Locate the cell with the specified text and output its (x, y) center coordinate. 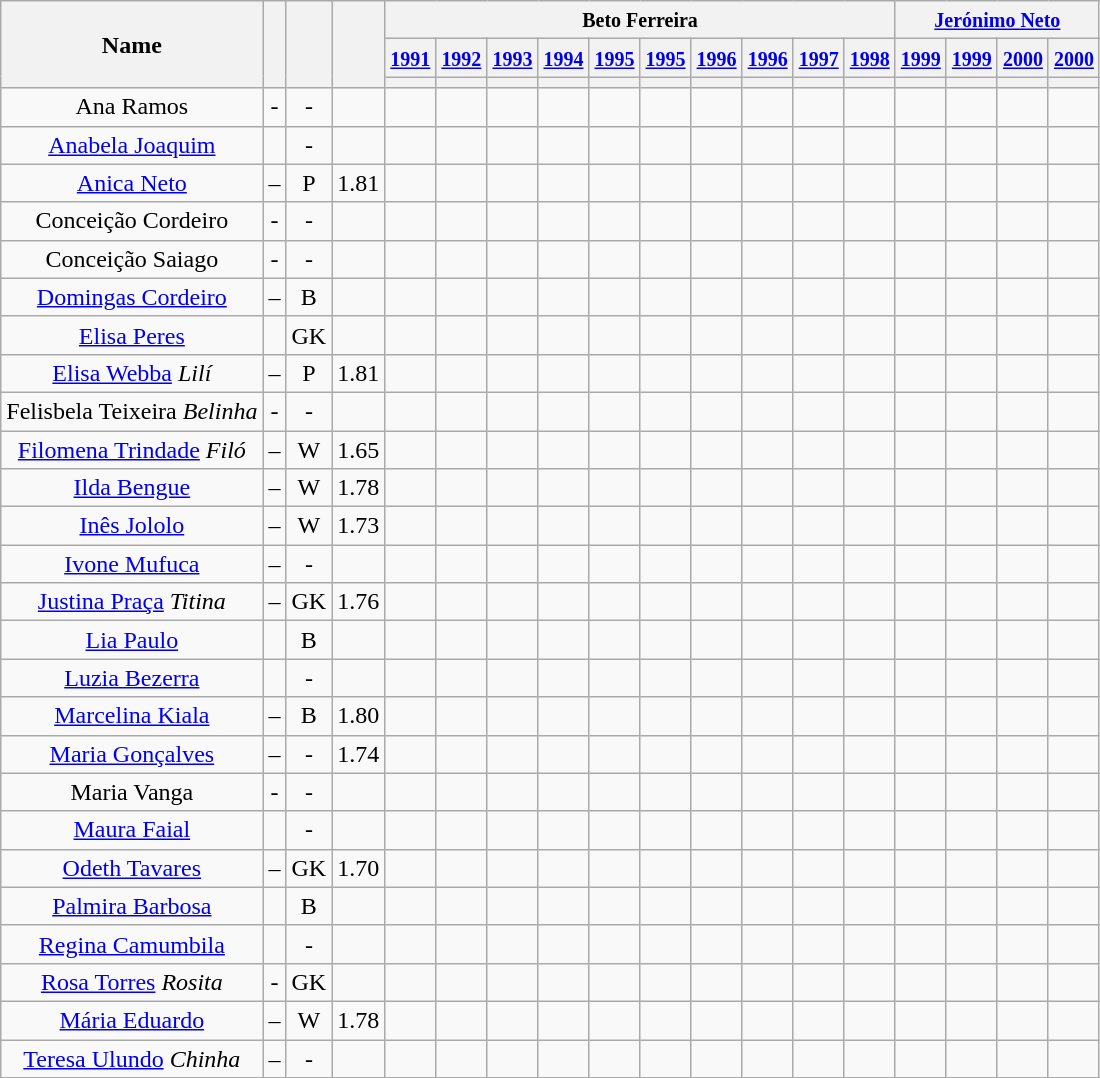
Odeth Tavares (132, 868)
1994 (564, 58)
Ana Ramos (132, 107)
Palmira Barbosa (132, 906)
Mária Eduardo (132, 1020)
1.65 (358, 449)
Name (132, 44)
Inês Jololo (132, 526)
Beto Ferreira (640, 20)
1991 (410, 58)
Conceição Saiago (132, 259)
Filomena Trindade Filó (132, 449)
Conceição Cordeiro (132, 221)
Elisa Peres (132, 335)
Teresa Ulundo Chinha (132, 1059)
1.73 (358, 526)
Felisbela Teixeira Belinha (132, 411)
1.74 (358, 754)
Anabela Joaquim (132, 145)
Marcelina Kiala (132, 716)
1993 (512, 58)
1.80 (358, 716)
Jerónimo Neto (997, 20)
Luzia Bezerra (132, 678)
1.76 (358, 602)
Maria Gonçalves (132, 754)
Lia Paulo (132, 640)
1997 (818, 58)
Ilda Bengue (132, 488)
Rosa Torres Rosita (132, 982)
Domingas Cordeiro (132, 297)
Anica Neto (132, 183)
Ivone Mufuca (132, 564)
1998 (870, 58)
Maria Vanga (132, 792)
1992 (462, 58)
Regina Camumbila (132, 944)
Justina Praça Titina (132, 602)
1.70 (358, 868)
Maura Faial (132, 830)
Elisa Webba Lilí (132, 373)
